Extract the (X, Y) coordinate from the center of the cell holding the provided text.  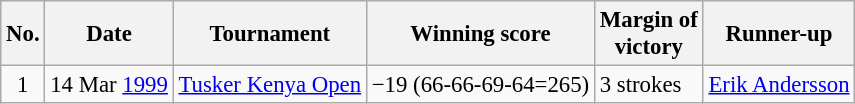
Tournament (270, 34)
Runner-up (779, 34)
3 strokes (648, 85)
Margin ofvictory (648, 34)
No. (23, 34)
Erik Andersson (779, 85)
Date (109, 34)
14 Mar 1999 (109, 85)
−19 (66-66-69-64=265) (480, 85)
Winning score (480, 34)
1 (23, 85)
Tusker Kenya Open (270, 85)
